Identify which cell holds the provided text, then report its (X, Y) central coordinate. 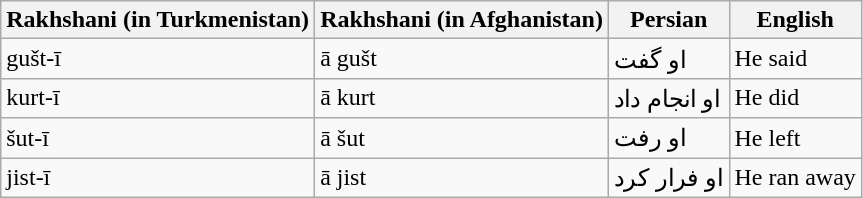
Rakhshani (in Turkmenistan) (158, 20)
He did (795, 98)
gušt-ī (158, 59)
او فرار کرد (668, 178)
Persian (668, 20)
šut-ī (158, 138)
ā kurt (462, 98)
kurt-ī (158, 98)
jist-ī (158, 178)
He left (795, 138)
او رفت (668, 138)
او انجام داد (668, 98)
He said (795, 59)
He ran away (795, 178)
او گفت (668, 59)
English (795, 20)
ā šut (462, 138)
Rakhshani (in Afghanistan) (462, 20)
ā gušt (462, 59)
ā jist (462, 178)
